Detect which cell encompasses the target text, then output its (X, Y) center coordinate. 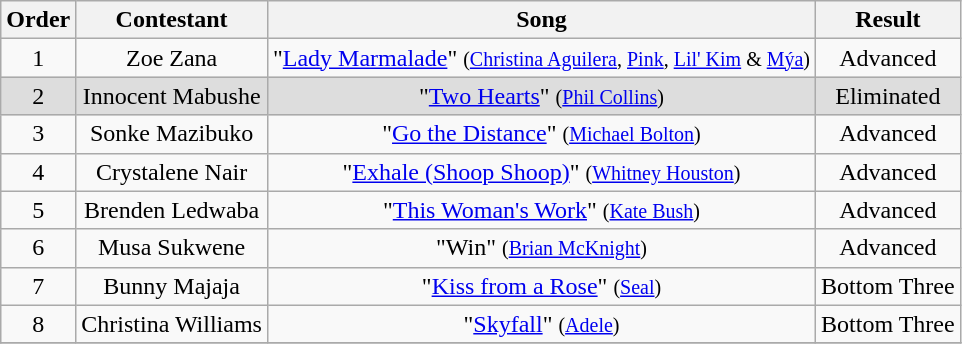
6 (38, 248)
1 (38, 58)
"Two Hearts" (Phil Collins) (541, 96)
"Lady Marmalade" (Christina Aguilera, Pink, Lil' Kim & Mýa) (541, 58)
Musa Sukwene (172, 248)
2 (38, 96)
5 (38, 210)
Eliminated (888, 96)
"Go the Distance" (Michael Bolton) (541, 134)
4 (38, 172)
"Win" (Brian McKnight) (541, 248)
Zoe Zana (172, 58)
3 (38, 134)
"Exhale (Shoop Shoop)" (Whitney Houston) (541, 172)
Brenden Ledwaba (172, 210)
Song (541, 20)
Crystalene Nair (172, 172)
7 (38, 286)
Christina Williams (172, 324)
Bunny Majaja (172, 286)
Result (888, 20)
Sonke Mazibuko (172, 134)
8 (38, 324)
"Kiss from a Rose" (Seal) (541, 286)
"Skyfall" (Adele) (541, 324)
Innocent Mabushe (172, 96)
"This Woman's Work" (Kate Bush) (541, 210)
Order (38, 20)
Contestant (172, 20)
